Locate the cell with the specified text and output its (x, y) center coordinate. 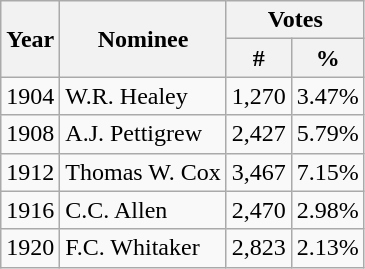
1920 (30, 248)
3,467 (258, 172)
% (328, 58)
1912 (30, 172)
1904 (30, 96)
2,470 (258, 210)
2,427 (258, 134)
1908 (30, 134)
Nominee (143, 39)
F.C. Whitaker (143, 248)
1,270 (258, 96)
5.79% (328, 134)
7.15% (328, 172)
Thomas W. Cox (143, 172)
Votes (295, 20)
W.R. Healey (143, 96)
2.98% (328, 210)
C.C. Allen (143, 210)
2.13% (328, 248)
1916 (30, 210)
A.J. Pettigrew (143, 134)
Year (30, 39)
3.47% (328, 96)
2,823 (258, 248)
# (258, 58)
